Search for the cell housing the specified text and yield its [x, y] center coordinate. 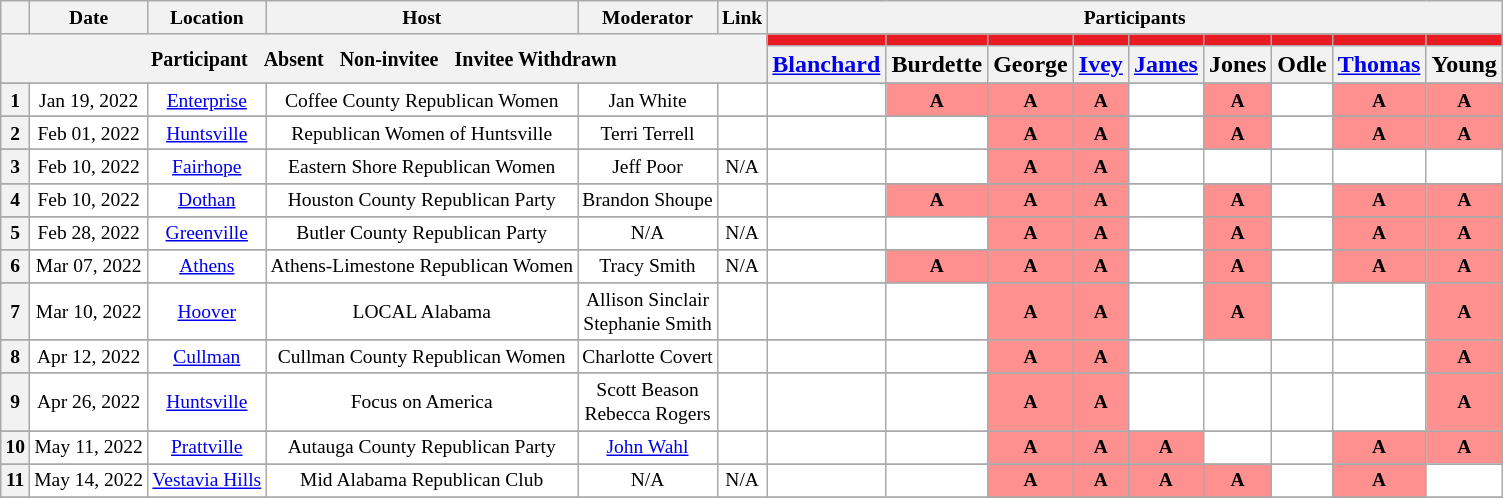
Cullman County Republican Women [422, 356]
9 [16, 402]
Burdette [937, 64]
Location [207, 18]
Participant Absent Non-invitee Invitee Withdrawn [384, 58]
George [1031, 64]
Apr 26, 2022 [89, 402]
4 [16, 200]
Mar 10, 2022 [89, 312]
Jeff Poor [648, 166]
Feb 28, 2022 [89, 232]
Apr 12, 2022 [89, 356]
Fairhope [207, 166]
Dothan [207, 200]
Charlotte Covert [648, 356]
Ivey [1100, 64]
Enterprise [207, 100]
Focus on America [422, 402]
Feb 01, 2022 [89, 132]
Jan 19, 2022 [89, 100]
Prattville [207, 448]
May 14, 2022 [89, 480]
Odle [1302, 64]
Brandon Shoupe [648, 200]
Vestavia Hills [207, 480]
Blanchard [826, 64]
Greenville [207, 232]
Link [742, 18]
11 [16, 480]
Jones [1237, 64]
Republican Women of Huntsville [422, 132]
10 [16, 448]
3 [16, 166]
Hoover [207, 312]
Cullman [207, 356]
Butler County Republican Party [422, 232]
2 [16, 132]
Allison SinclairStephanie Smith [648, 312]
Tracy Smith [648, 266]
Scott BeasonRebecca Rogers [648, 402]
Coffee County Republican Women [422, 100]
Thomas [1379, 64]
Houston County Republican Party [422, 200]
Athens [207, 266]
1 [16, 100]
May 11, 2022 [89, 448]
Jan White [648, 100]
Athens-Limestone Republican Women [422, 266]
Moderator [648, 18]
Mar 07, 2022 [89, 266]
Host [422, 18]
James [1166, 64]
Eastern Shore Republican Women [422, 166]
LOCAL Alabama [422, 312]
Participants [1135, 18]
5 [16, 232]
Mid Alabama Republican Club [422, 480]
John Wahl [648, 448]
Date [89, 18]
7 [16, 312]
6 [16, 266]
Terri Terrell [648, 132]
Autauga County Republican Party [422, 448]
8 [16, 356]
Young [1464, 64]
